Provide the [X, Y] coordinate of the cell's center where the given text is located.  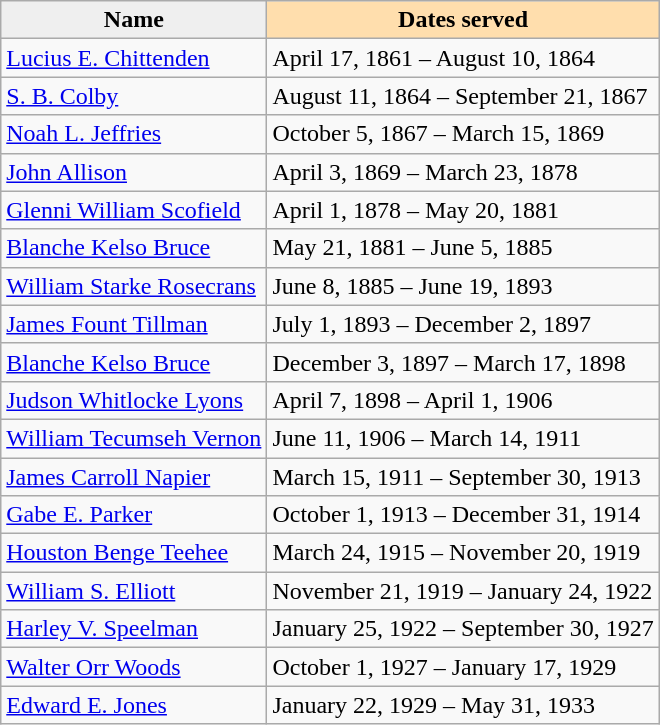
Glenni William Scofield [134, 210]
John Allison [134, 172]
January 25, 1922 – September 30, 1927 [463, 629]
June 11, 1906 – March 14, 1911 [463, 438]
Edward E. Jones [134, 705]
Noah L. Jeffries [134, 134]
June 8, 1885 – June 19, 1893 [463, 286]
March 24, 1915 – November 20, 1919 [463, 553]
William Tecumseh Vernon [134, 438]
Gabe E. Parker [134, 515]
S. B. Colby [134, 96]
April 3, 1869 – March 23, 1878 [463, 172]
July 1, 1893 – December 2, 1897 [463, 324]
Lucius E. Chittenden [134, 58]
April 7, 1898 – April 1, 1906 [463, 400]
March 15, 1911 – September 30, 1913 [463, 477]
October 5, 1867 – March 15, 1869 [463, 134]
Name [134, 20]
October 1, 1927 – January 17, 1929 [463, 667]
William Starke Rosecrans [134, 286]
Houston Benge Teehee [134, 553]
October 1, 1913 – December 31, 1914 [463, 515]
William S. Elliott [134, 591]
December 3, 1897 – March 17, 1898 [463, 362]
January 22, 1929 – May 31, 1933 [463, 705]
Walter Orr Woods [134, 667]
James Fount Tillman [134, 324]
May 21, 1881 – June 5, 1885 [463, 248]
Dates served [463, 20]
Judson Whitlocke Lyons [134, 400]
April 17, 1861 – August 10, 1864 [463, 58]
August 11, 1864 – September 21, 1867 [463, 96]
Harley V. Speelman [134, 629]
James Carroll Napier [134, 477]
November 21, 1919 – January 24, 1922 [463, 591]
April 1, 1878 – May 20, 1881 [463, 210]
